Capture the cell that displays the provided text and extract its (X, Y) central coordinate. 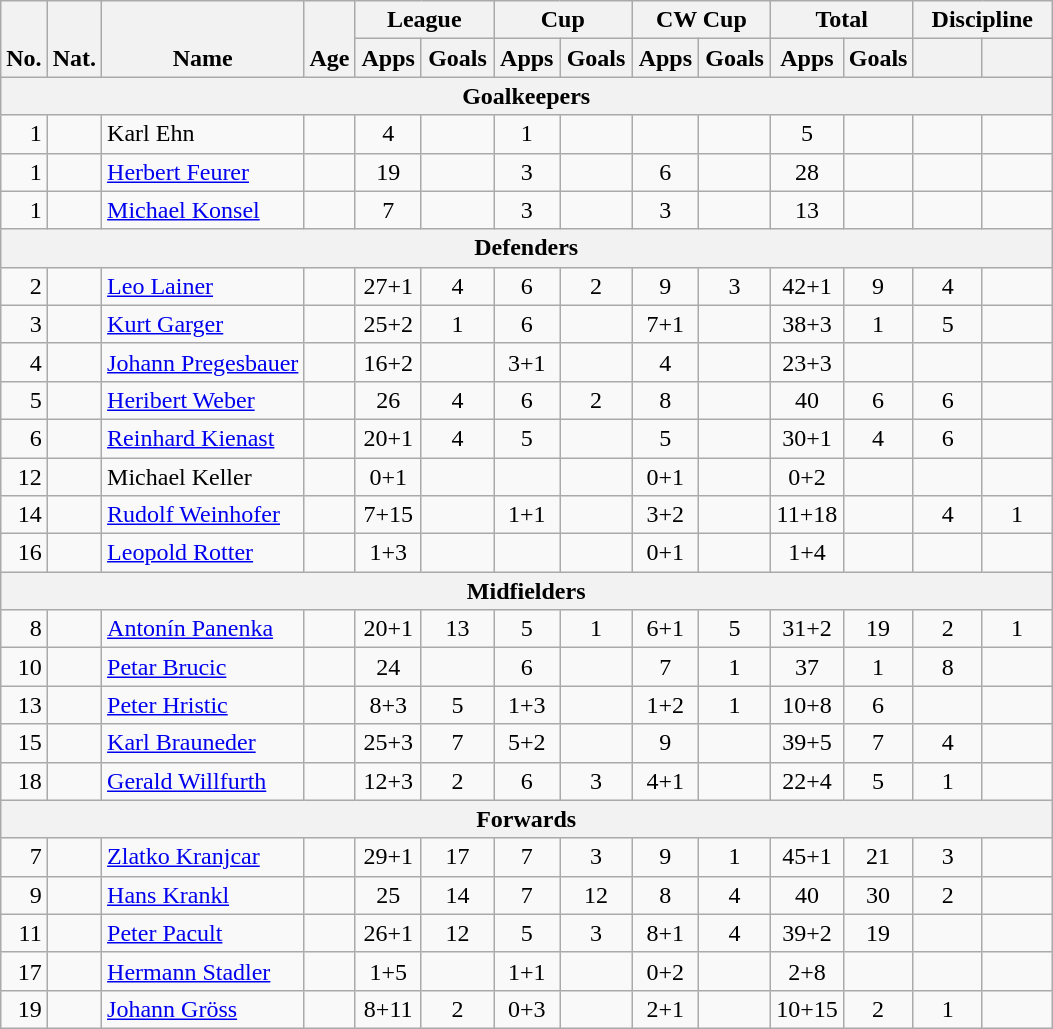
30 (878, 895)
37 (808, 667)
No. (24, 39)
Cup (564, 20)
Karl Ehn (203, 134)
24 (388, 667)
Michael Konsel (203, 210)
Petar Brucic (203, 667)
16+2 (388, 362)
10+8 (808, 705)
1+5 (388, 971)
Age (330, 39)
Johann Pregesbauer (203, 362)
Nat. (74, 39)
Forwards (526, 819)
16 (24, 553)
Defenders (526, 248)
3+2 (666, 515)
25+3 (388, 743)
Herbert Feurer (203, 172)
8+11 (388, 1009)
Reinhard Kienast (203, 438)
Rudolf Weinhofer (203, 515)
39+5 (808, 743)
42+1 (808, 286)
5+2 (528, 743)
Gerald Willfurth (203, 781)
Total (842, 20)
2+8 (808, 971)
21 (878, 857)
28 (808, 172)
15 (24, 743)
1+2 (666, 705)
Hermann Stadler (203, 971)
10+15 (808, 1009)
Peter Hristic (203, 705)
Antonín Panenka (203, 629)
7+1 (666, 324)
23+3 (808, 362)
Michael Keller (203, 477)
7+15 (388, 515)
League (424, 20)
Karl Brauneder (203, 743)
Hans Krankl (203, 895)
Discipline (982, 20)
Johann Gröss (203, 1009)
2+1 (666, 1009)
Leopold Rotter (203, 553)
10 (24, 667)
CW Cup (702, 20)
6+1 (666, 629)
12+3 (388, 781)
Kurt Garger (203, 324)
3+1 (528, 362)
Peter Pacult (203, 933)
Midfielders (526, 591)
26+1 (388, 933)
8+1 (666, 933)
11+18 (808, 515)
22+4 (808, 781)
39+2 (808, 933)
4+1 (666, 781)
31+2 (808, 629)
29+1 (388, 857)
18 (24, 781)
30+1 (808, 438)
Leo Lainer (203, 286)
45+1 (808, 857)
11 (24, 933)
27+1 (388, 286)
Zlatko Kranjcar (203, 857)
0+3 (528, 1009)
38+3 (808, 324)
Name (203, 39)
1+4 (808, 553)
25 (388, 895)
Heribert Weber (203, 400)
26 (388, 400)
8+3 (388, 705)
Goalkeepers (526, 96)
25+2 (388, 324)
